Locate the cell with the specified text and output its [X, Y] center coordinate. 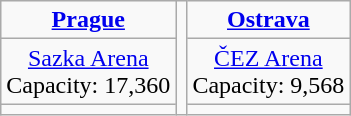
Ostrava [268, 20]
Prague [88, 20]
Sazka ArenaCapacity: 17,360 [88, 72]
ČEZ ArenaCapacity: 9,568 [268, 72]
